Search for the cell housing the specified text and yield its (x, y) center coordinate. 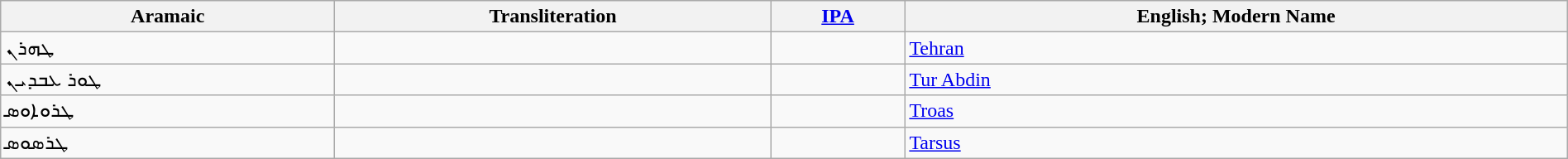
Aramaic (168, 17)
Troas (1236, 111)
ܛܘܪ ܥܒܕܝܢ (168, 79)
Tehran (1236, 48)
Transliteration (553, 17)
ܛܪܘܐܘܣ (168, 111)
Tur Abdin (1236, 79)
ܛܗܪܢ (168, 48)
IPA (838, 17)
Tarsus (1236, 142)
English; Modern Name (1236, 17)
ܛܪܣܘܣ (168, 142)
